From the cell containing the given text, extract its center point as [x, y] coordinate. 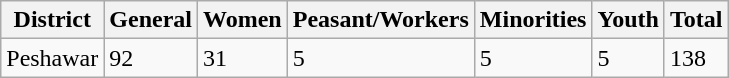
138 [696, 58]
Minorities [533, 20]
31 [242, 58]
District [52, 20]
Peshawar [52, 58]
Total [696, 20]
General [151, 20]
Women [242, 20]
Youth [628, 20]
92 [151, 58]
Peasant/Workers [380, 20]
